Capture the cell that displays the provided text and extract its (X, Y) central coordinate. 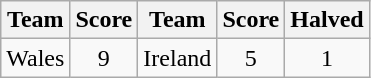
Halved (327, 20)
9 (104, 58)
Ireland (178, 58)
1 (327, 58)
5 (251, 58)
Wales (36, 58)
